Locate the cell with the specified text and output its [X, Y] center coordinate. 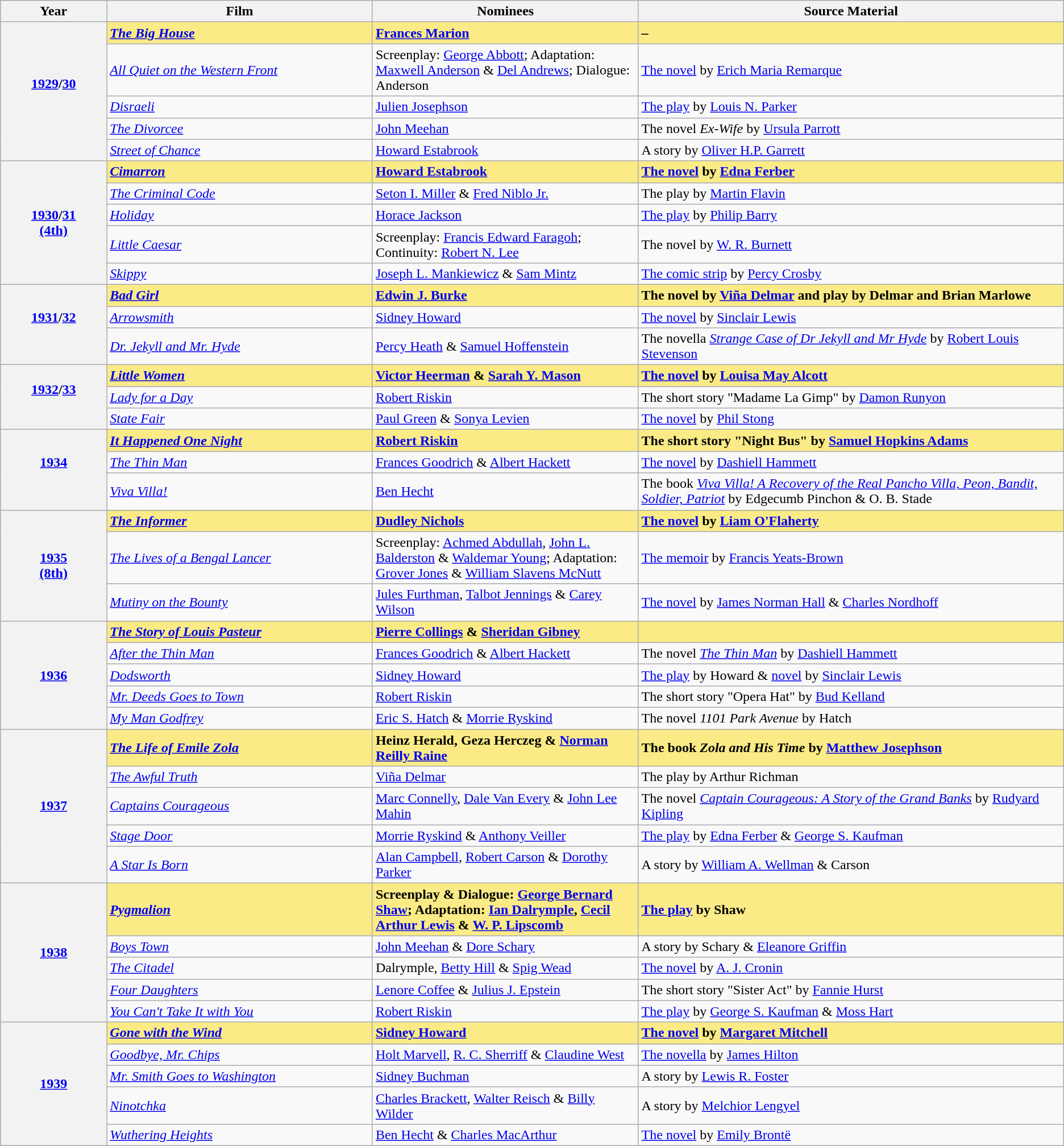
The novel by Emily Brontë [851, 1135]
My Man Godfrey [240, 718]
The Thin Man [240, 462]
Cimarron [240, 172]
Viva Villa! [240, 491]
The novella Strange Case of Dr Jekyll and Mr Hyde by Robert Louis Stevenson [851, 347]
Viña Delmar [505, 777]
Paul Green & Sonya Levien [505, 419]
Year [53, 11]
Sidney Buchman [505, 1076]
1930/31(4th) [53, 223]
It Happened One Night [240, 441]
Holt Marvell, R. C. Sherriff & Claudine West [505, 1054]
The novella by James Hilton [851, 1054]
The memoir by Francis Yeats-Brown [851, 558]
Percy Heath & Samuel Hoffenstein [505, 347]
The short story "Madame La Gimp" by Damon Runyon [851, 397]
The Story of Louis Pasteur [240, 632]
Wuthering Heights [240, 1135]
The Informer [240, 521]
Horace Jackson [505, 215]
Disraeli [240, 107]
Mr. Deeds Goes to Town [240, 696]
Captains Courageous [240, 806]
Victor Heerman & Sarah Y. Mason [505, 376]
Heinz Herald, Geza Herczeg & Norman Reilly Raine [505, 747]
The book Zola and His Time by Matthew Josephson [851, 747]
Lenore Coffee & Julius J. Epstein [505, 990]
1939 [53, 1083]
The play by Louis N. Parker [851, 107]
– [851, 33]
Screenplay: Francis Edward Faragoh; Continuity: Robert N. Lee [505, 244]
All Quiet on the Western Front [240, 70]
1931/32 [53, 324]
John Meehan [505, 128]
The novel by W. R. Burnett [851, 244]
Little Women [240, 376]
Arrowsmith [240, 317]
A Star Is Born [240, 865]
The short story "Night Bus" by Samuel Hopkins Adams [851, 441]
Frances Marion [505, 33]
Jules Furthman, Talbot Jennings & Carey Wilson [505, 603]
The novel by Liam O'Flaherty [851, 521]
A story by Schary & Eleanore Griffin [851, 946]
The novel The Thin Man by Dashiell Hammett [851, 653]
Film [240, 11]
The novel 1101 Park Avenue by Hatch [851, 718]
The play by Howard & novel by Sinclair Lewis [851, 675]
The Criminal Code [240, 193]
Little Caesar [240, 244]
The novel by A. J. Cronin [851, 968]
The novel by Sinclair Lewis [851, 317]
Four Daughters [240, 990]
The novel by Louisa May Alcott [851, 376]
The comic strip by Percy Crosby [851, 273]
Marc Connelly, Dale Van Every & John Lee Mahin [505, 806]
The novel by Dashiell Hammett [851, 462]
Joseph L. Mankiewicz & Sam Mintz [505, 273]
Goodbye, Mr. Chips [240, 1054]
Screenplay: George Abbott; Adaptation: Maxwell Anderson & Del Andrews; Dialogue: Anderson [505, 70]
Street of Chance [240, 150]
A story by Melchior Lengyel [851, 1105]
John Meehan & Dore Schary [505, 946]
The short story "Sister Act" by Fannie Hurst [851, 990]
The Divorcee [240, 128]
The novel by Edna Ferber [851, 172]
1935(8th) [53, 565]
Dr. Jekyll and Mr. Hyde [240, 347]
Charles Brackett, Walter Reisch & Billy Wilder [505, 1105]
The play by Martin Flavin [851, 193]
Ben Hecht [505, 491]
The play by Edna Ferber & George S. Kaufman [851, 836]
Nominees [505, 11]
Dodsworth [240, 675]
Bad Girl [240, 295]
The novel by James Norman Hall & Charles Nordhoff [851, 603]
The novel Ex-Wife by Ursula Parrott [851, 128]
The novel Captain Courageous: A Story of the Grand Banks by Rudyard Kipling [851, 806]
The Big House [240, 33]
The novel by Margaret Mitchell [851, 1033]
State Fair [240, 419]
Lady for a Day [240, 397]
Gone with the Wind [240, 1033]
1934 [53, 470]
Holiday [240, 215]
1937 [53, 806]
Alan Campbell, Robert Carson & Dorothy Parker [505, 865]
Source Material [851, 11]
The play by Arthur Richman [851, 777]
Eric S. Hatch & Morrie Ryskind [505, 718]
The novel by Viña Delmar and play by Delmar and Brian Marlowe [851, 295]
The play by George S. Kaufman & Moss Hart [851, 1011]
Stage Door [240, 836]
1938 [53, 953]
The Citadel [240, 968]
The Life of Emile Zola [240, 747]
1936 [53, 675]
Ben Hecht & Charles MacArthur [505, 1135]
Skippy [240, 273]
Pygmalion [240, 910]
The play by Philip Barry [851, 215]
The Awful Truth [240, 777]
Ninotchka [240, 1105]
The Lives of a Bengal Lancer [240, 558]
Julien Josephson [505, 107]
The novel by Phil Stong [851, 419]
A story by Lewis R. Foster [851, 1076]
Mutiny on the Bounty [240, 603]
A story by William A. Wellman & Carson [851, 865]
Screenplay: Achmed Abdullah, John L. Balderston & Waldemar Young; Adaptation: Grover Jones & William Slavens McNutt [505, 558]
Edwin J. Burke [505, 295]
A story by Oliver H.P. Garrett [851, 150]
Mr. Smith Goes to Washington [240, 1076]
The play by Shaw [851, 910]
The novel by Erich Maria Remarque [851, 70]
You Can't Take It with You [240, 1011]
Screenplay & Dialogue: George Bernard Shaw; Adaptation: Ian Dalrymple, Cecil Arthur Lewis & W. P. Lipscomb [505, 910]
Pierre Collings & Sheridan Gibney [505, 632]
Dudley Nichols [505, 521]
Boys Town [240, 946]
After the Thin Man [240, 653]
1929/30 [53, 92]
1932/33 [53, 397]
Seton I. Miller & Fred Niblo Jr. [505, 193]
Morrie Ryskind & Anthony Veiller [505, 836]
Dalrymple, Betty Hill & Spig Wead [505, 968]
The book Viva Villa! A Recovery of the Real Pancho Villa, Peon, Bandit, Soldier, Patriot by Edgecumb Pinchon & O. B. Stade [851, 491]
The short story "Opera Hat" by Bud Kelland [851, 696]
